Scan for the cell matching the given text and deliver its [x, y] coordinate at center. 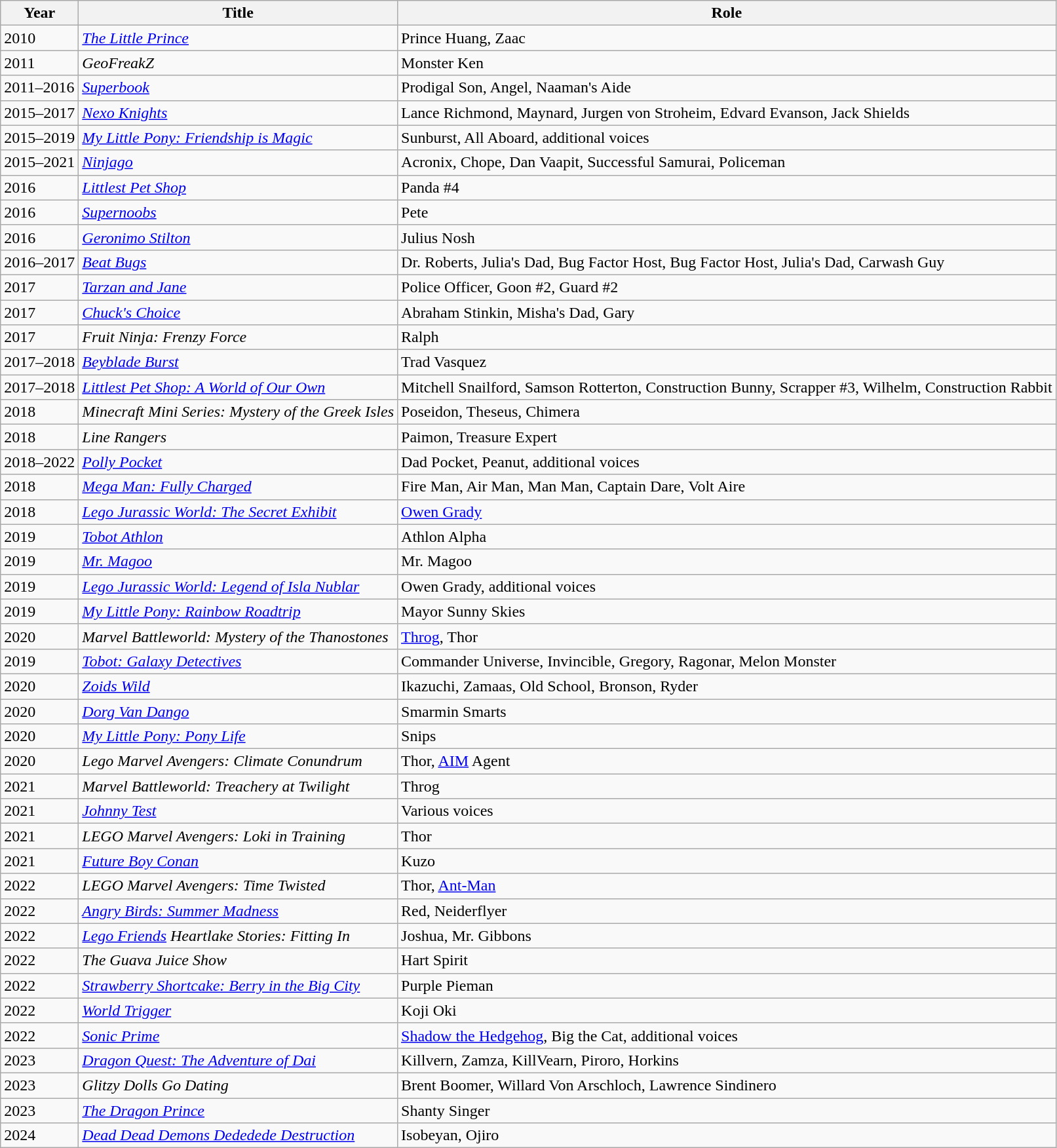
Sonic Prime [239, 1035]
Tobot Athlon [239, 537]
Marvel Battleworld: Treachery at Twilight [239, 786]
Owen Grady, additional voices [727, 586]
Lego Friends Heartlake Stories: Fitting In [239, 936]
Ikazuchi, Zamaas, Old School, Bronson, Ryder [727, 686]
Various voices [727, 811]
Thor, Ant-Man [727, 886]
Superbook [239, 88]
Zoids Wild [239, 686]
The Guava Juice Show [239, 961]
Dead Dead Demons Dededede Destruction [239, 1136]
The Little Prince [239, 38]
Owen Grady [727, 512]
Johnny Test [239, 811]
Beat Bugs [239, 262]
Smarmin Smarts [727, 711]
Thor, AIM Agent [727, 761]
Brent Boomer, Willard Von Arschloch, Lawrence Sindinero [727, 1085]
The Dragon Prince [239, 1111]
Geronimo Stilton [239, 237]
Red, Neiderflyer [727, 911]
Koji Oki [727, 1010]
Littlest Pet Shop: A World of Our Own [239, 387]
Supernoobs [239, 212]
Marvel Battleworld: Mystery of the Thanostones [239, 636]
Police Officer, Goon #2, Guard #2 [727, 287]
World Trigger [239, 1010]
2018–2022 [39, 462]
Lance Richmond, Maynard, Jurgen von Stroheim, Edvard Evanson, Jack Shields [727, 113]
Killvern, Zamza, KillVearn, Piroro, Horkins [727, 1060]
Lego Jurassic World: Legend of Isla Nublar [239, 586]
LEGO Marvel Avengers: Loki in Training [239, 836]
Julius Nosh [727, 237]
Athlon Alpha [727, 537]
Prince Huang, Zaac [727, 38]
2024 [39, 1136]
Monster Ken [727, 63]
Commander Universe, Invincible, Gregory, Ragonar, Melon Monster [727, 661]
Poseidon, Theseus, Chimera [727, 412]
Lego Marvel Avengers: Climate Conundrum [239, 761]
Pete [727, 212]
Throg, Thor [727, 636]
Dragon Quest: The Adventure of Dai [239, 1060]
Mitchell Snailford, Samson Rotterton, Construction Bunny, Scrapper #3, Wilhelm, Construction Rabbit [727, 387]
Nexo Knights [239, 113]
Trad Vasquez [727, 362]
Strawberry Shortcake: Berry in the Big City [239, 985]
Ninjago [239, 163]
Shanty Singer [727, 1111]
Minecraft Mini Series: Mystery of the Greek Isles [239, 412]
Acronix, Chope, Dan Vaapit, Successful Samurai, Policeman [727, 163]
Chuck's Choice [239, 313]
2011–2016 [39, 88]
My Little Pony: Pony Life [239, 737]
Lego Jurassic World: The Secret Exhibit [239, 512]
My Little Pony: Rainbow Roadtrip [239, 611]
Abraham Stinkin, Misha's Dad, Gary [727, 313]
Mega Man: Fully Charged [239, 487]
Beyblade Burst [239, 362]
Prodigal Son, Angel, Naaman's Aide [727, 88]
2016–2017 [39, 262]
Fire Man, Air Man, Man Man, Captain Dare, Volt Aire [727, 487]
Tarzan and Jane [239, 287]
Hart Spirit [727, 961]
Fruit Ninja: Frenzy Force [239, 337]
2015–2019 [39, 138]
Joshua, Mr. Gibbons [727, 936]
Title [239, 13]
Purple Pieman [727, 985]
Ralph [727, 337]
Role [727, 13]
Dad Pocket, Peanut, additional voices [727, 462]
Littlest Pet Shop [239, 187]
2015–2021 [39, 163]
Future Boy Conan [239, 861]
Tobot: Galaxy Detectives [239, 661]
Snips [727, 737]
2010 [39, 38]
Dr. Roberts, Julia's Dad, Bug Factor Host, Bug Factor Host, Julia's Dad, Carwash Guy [727, 262]
Panda #4 [727, 187]
2015–2017 [39, 113]
Thor [727, 836]
2011 [39, 63]
Angry Birds: Summer Madness [239, 911]
Mayor Sunny Skies [727, 611]
Dorg Van Dango [239, 711]
Sunburst, All Aboard, additional voices [727, 138]
Year [39, 13]
GeoFreakZ [239, 63]
My Little Pony: Friendship is Magic [239, 138]
Glitzy Dolls Go Dating [239, 1085]
Kuzo [727, 861]
Isobeyan, Ojiro [727, 1136]
Paimon, Treasure Expert [727, 437]
Shadow the Hedgehog, Big the Cat, additional voices [727, 1035]
Line Rangers [239, 437]
Polly Pocket [239, 462]
Throg [727, 786]
LEGO Marvel Avengers: Time Twisted [239, 886]
